Determine the (x, y) coordinate at the center of the cell enclosing the given text.  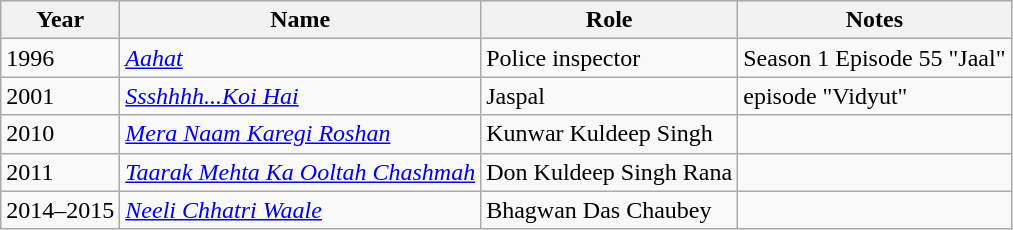
Taarak Mehta Ka Ooltah Chashmah (300, 172)
Name (300, 20)
Mera Naam Karegi Roshan (300, 134)
Don Kuldeep Singh Rana (610, 172)
episode "Vidyut" (874, 96)
Kunwar Kuldeep Singh (610, 134)
2011 (60, 172)
Ssshhhh...Koi Hai (300, 96)
Jaspal (610, 96)
1996 (60, 58)
Role (610, 20)
Bhagwan Das Chaubey (610, 210)
Year (60, 20)
Aahat (300, 58)
Notes (874, 20)
Season 1 Episode 55 "Jaal" (874, 58)
2014–2015 (60, 210)
Neeli Chhatri Waale (300, 210)
Police inspector (610, 58)
2001 (60, 96)
2010 (60, 134)
